Capture the cell that displays the provided text and extract its [x, y] central coordinate. 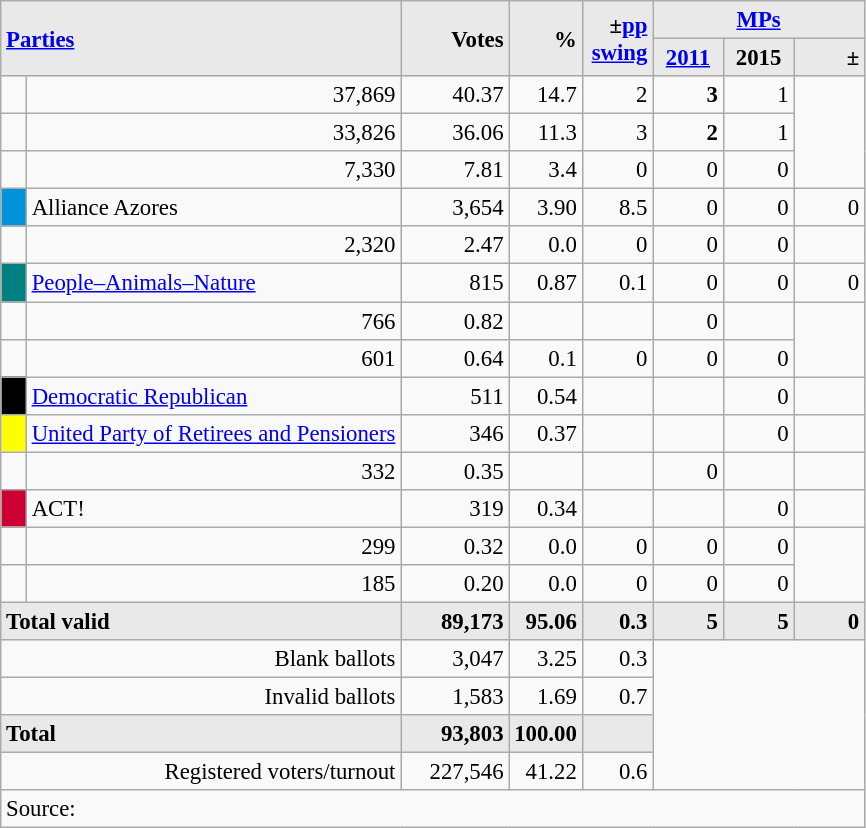
0.87 [546, 283]
Source: [433, 809]
0.35 [455, 471]
Alliance Azores [213, 208]
0.82 [455, 321]
93,803 [455, 734]
7,330 [213, 170]
815 [455, 283]
36.06 [455, 133]
100.00 [546, 734]
Invalid ballots [201, 697]
3.4 [546, 170]
3.25 [546, 659]
11.3 [546, 133]
Registered voters/turnout [201, 772]
2,320 [213, 245]
1,583 [455, 697]
2011 [688, 58]
Parties [201, 38]
United Party of Retirees and Pensioners [213, 433]
Democratic Republican [213, 396]
41.22 [546, 772]
33,826 [213, 133]
0.6 [618, 772]
±pp swing [618, 38]
0.37 [546, 433]
3,047 [455, 659]
3,654 [455, 208]
± [830, 58]
332 [213, 471]
% [546, 38]
227,546 [455, 772]
3.90 [546, 208]
0.20 [455, 584]
37,869 [213, 95]
8.5 [618, 208]
89,173 [455, 621]
0.34 [546, 509]
0.64 [455, 358]
766 [213, 321]
40.37 [455, 95]
185 [213, 584]
299 [213, 546]
14.7 [546, 95]
7.81 [455, 170]
0.54 [546, 396]
Total valid [201, 621]
Blank ballots [201, 659]
346 [455, 433]
2015 [758, 58]
Total [201, 734]
511 [455, 396]
1.69 [546, 697]
People–Animals–Nature [213, 283]
0.32 [455, 546]
319 [455, 509]
601 [213, 358]
ACT! [213, 509]
0.7 [618, 697]
MPs [759, 20]
95.06 [546, 621]
Votes [455, 38]
2.47 [455, 245]
